For the text-containing cell, return its midpoint in (X, Y) coordinate format. 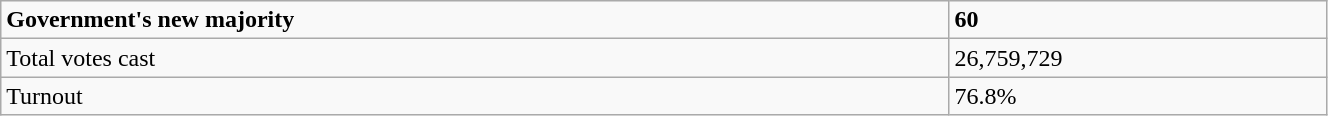
60 (1138, 20)
76.8% (1138, 96)
Government's new majority (475, 20)
Turnout (475, 96)
Total votes cast (475, 58)
26,759,729 (1138, 58)
